Provide the [X, Y] coordinate of the cell's center where the given text is located.  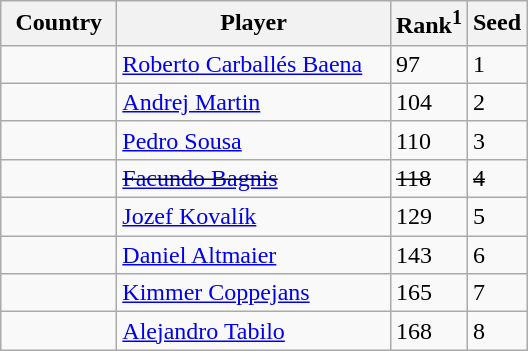
110 [428, 140]
6 [496, 255]
Andrej Martin [254, 102]
118 [428, 178]
3 [496, 140]
Seed [496, 24]
Player [254, 24]
5 [496, 217]
Kimmer Coppejans [254, 293]
4 [496, 178]
Country [59, 24]
Facundo Bagnis [254, 178]
1 [496, 64]
129 [428, 217]
7 [496, 293]
Pedro Sousa [254, 140]
168 [428, 331]
Roberto Carballés Baena [254, 64]
143 [428, 255]
Alejandro Tabilo [254, 331]
165 [428, 293]
8 [496, 331]
Jozef Kovalík [254, 217]
2 [496, 102]
104 [428, 102]
97 [428, 64]
Rank1 [428, 24]
Daniel Altmaier [254, 255]
